Search for the cell housing the specified text and yield its [x, y] center coordinate. 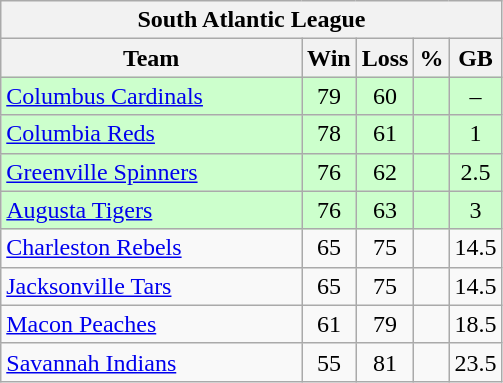
60 [385, 96]
– [476, 96]
Greenville Spinners [152, 172]
55 [330, 362]
1 [476, 134]
Augusta Tigers [152, 210]
2.5 [476, 172]
Team [152, 58]
Charleston Rebels [152, 248]
Jacksonville Tars [152, 286]
South Atlantic League [252, 20]
GB [476, 58]
% [432, 58]
63 [385, 210]
62 [385, 172]
23.5 [476, 362]
Macon Peaches [152, 324]
Savannah Indians [152, 362]
18.5 [476, 324]
Columbia Reds [152, 134]
3 [476, 210]
Loss [385, 58]
Columbus Cardinals [152, 96]
81 [385, 362]
78 [330, 134]
Win [330, 58]
